From the cell containing the given text, extract its center point as [X, Y] coordinate. 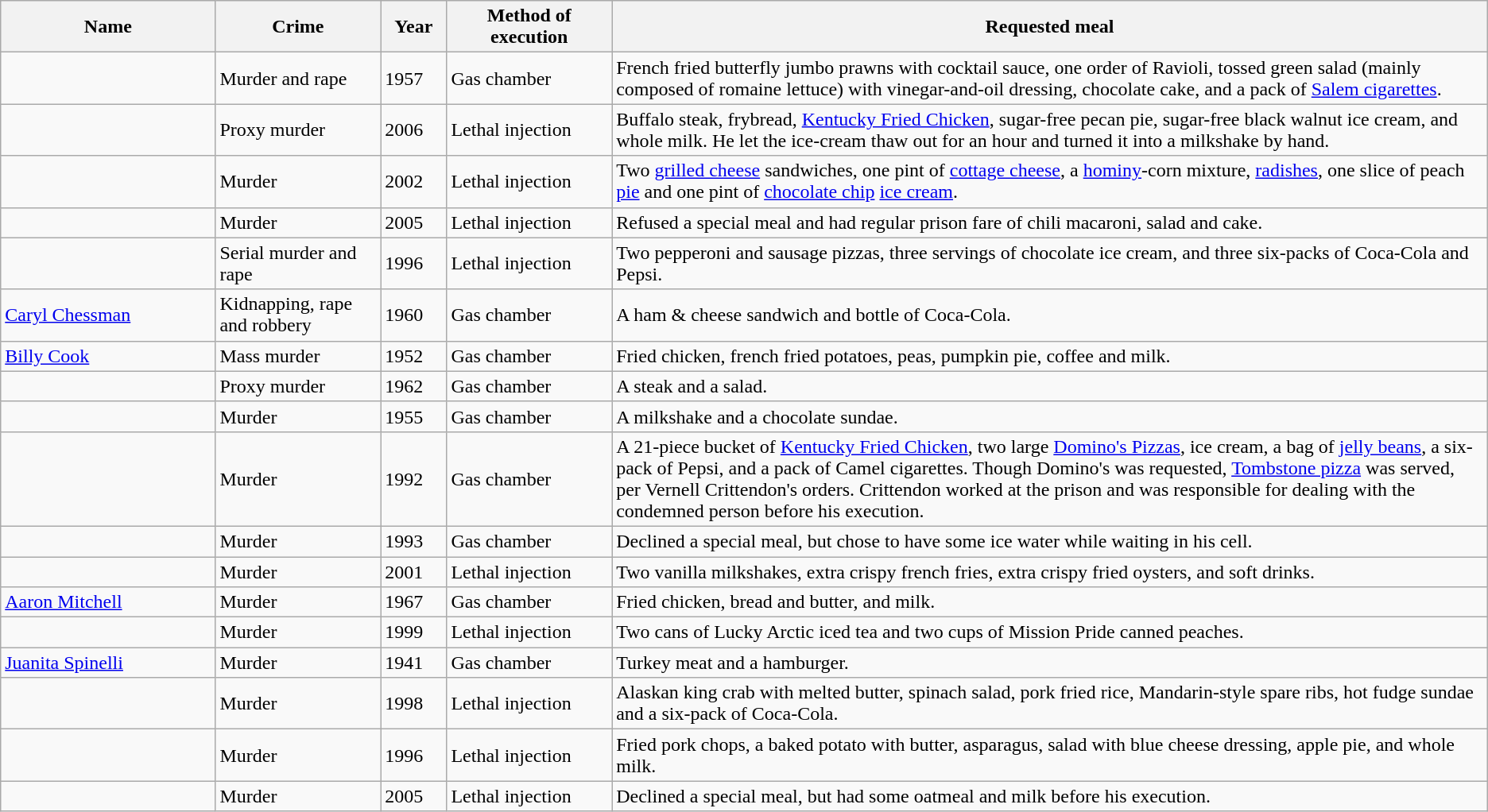
A milkshake and a chocolate sundae. [1050, 416]
1962 [413, 386]
Two vanilla milkshakes, extra crispy french fries, extra crispy fried oysters, and soft drinks. [1050, 571]
1960 [413, 315]
1999 [413, 632]
1957 [413, 78]
Year [413, 27]
Name [108, 27]
2006 [413, 130]
Billy Cook [108, 356]
Turkey meat and a hamburger. [1050, 663]
Alaskan king crab with melted butter, spinach salad, pork fried rice, Mandarin-style spare ribs, hot fudge sundae and a six-pack of Coca-Cola. [1050, 704]
Caryl Chessman [108, 315]
Fried chicken, french fried potatoes, peas, pumpkin pie, coffee and milk. [1050, 356]
1967 [413, 602]
Mass murder [298, 356]
Declined a special meal, but had some oatmeal and milk before his execution. [1050, 796]
Juanita Spinelli [108, 663]
A ham & cheese sandwich and bottle of Coca-Cola. [1050, 315]
1955 [413, 416]
Two cans of Lucky Arctic iced tea and two cups of Mission Pride canned peaches. [1050, 632]
1941 [413, 663]
Kidnapping, rape and robbery [298, 315]
Crime [298, 27]
1952 [413, 356]
Method of execution [529, 27]
Declined a special meal, but chose to have some ice water while waiting in his cell. [1050, 541]
1992 [413, 478]
Refused a special meal and had regular prison fare of chili macaroni, salad and cake. [1050, 222]
2002 [413, 181]
Two pepperoni and sausage pizzas, three servings of chocolate ice cream, and three six-packs of Coca-Cola and Pepsi. [1050, 264]
Fried chicken, bread and butter, and milk. [1050, 602]
1993 [413, 541]
Requested meal [1050, 27]
2001 [413, 571]
Fried pork chops, a baked potato with butter, asparagus, salad with blue cheese dressing, apple pie, and whole milk. [1050, 755]
Murder and rape [298, 78]
A steak and a salad. [1050, 386]
Aaron Mitchell [108, 602]
1998 [413, 704]
Serial murder and rape [298, 264]
